Provide the [x, y] coordinate of the cell's center where the given text is located.  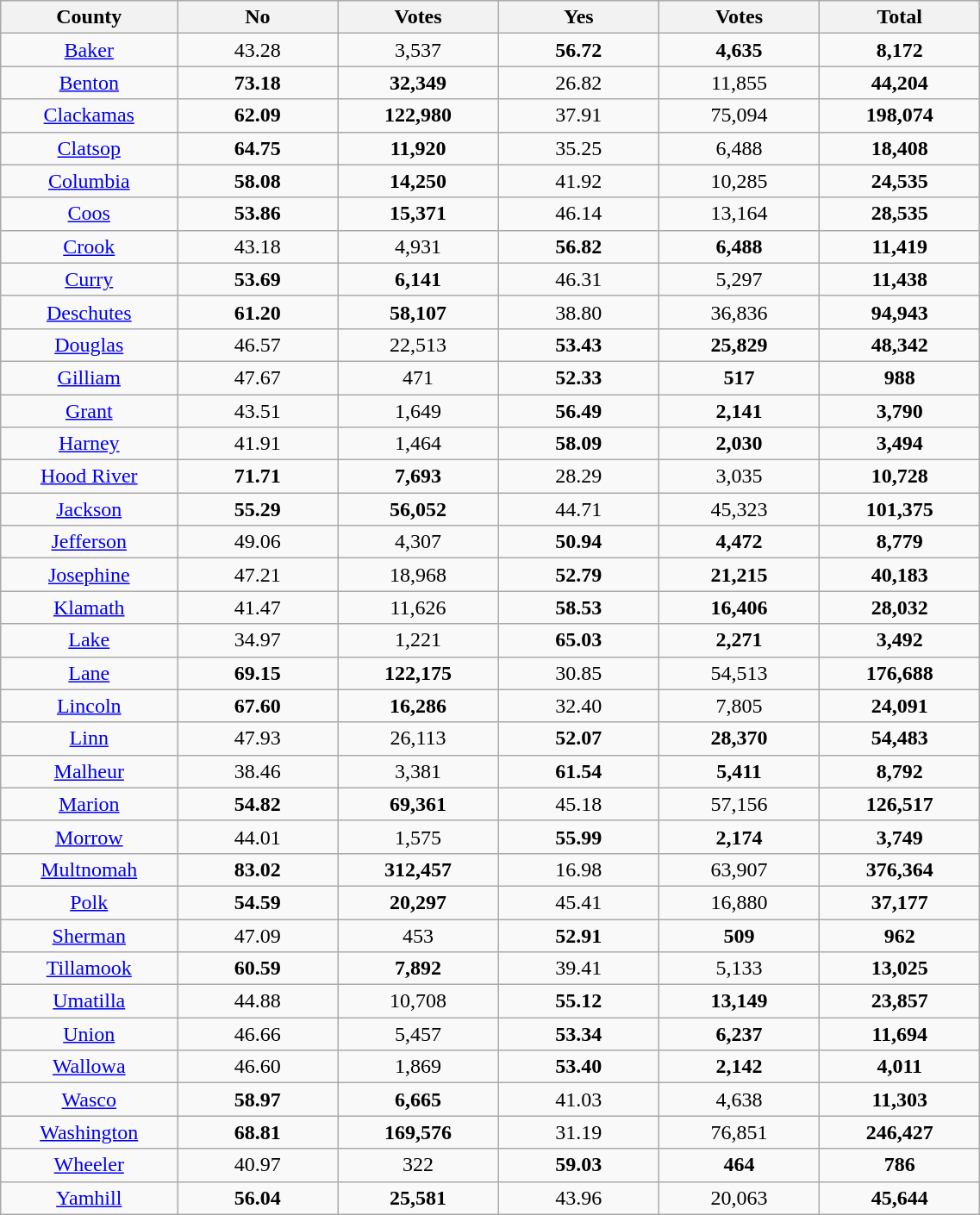
35.25 [578, 148]
County [90, 17]
52.07 [578, 738]
11,303 [900, 1100]
10,708 [418, 1001]
No [258, 17]
54,513 [739, 673]
Marion [90, 804]
63,907 [739, 869]
45,644 [900, 1198]
69.15 [258, 673]
101,375 [900, 509]
2,141 [739, 411]
2,030 [739, 444]
26.82 [578, 83]
2,142 [739, 1067]
21,215 [739, 575]
65.03 [578, 640]
76,851 [739, 1132]
28,535 [900, 214]
50.94 [578, 542]
Clatsop [90, 148]
7,693 [418, 477]
471 [418, 377]
38.80 [578, 312]
61.54 [578, 771]
Klamath [90, 607]
53.43 [578, 345]
53.69 [258, 279]
44.88 [258, 1001]
13,025 [900, 969]
Josephine [90, 575]
122,980 [418, 115]
37,177 [900, 902]
2,271 [739, 640]
23,857 [900, 1001]
Total [900, 17]
6,141 [418, 279]
3,537 [418, 50]
6,665 [418, 1100]
57,156 [739, 804]
30.85 [578, 673]
509 [739, 935]
11,438 [900, 279]
Sherman [90, 935]
28,370 [739, 738]
11,855 [739, 83]
54,483 [900, 738]
45,323 [739, 509]
Grant [90, 411]
Umatilla [90, 1001]
55.12 [578, 1001]
Harney [90, 444]
4,931 [418, 246]
18,408 [900, 148]
41.03 [578, 1100]
122,175 [418, 673]
16,880 [739, 902]
3,494 [900, 444]
28.29 [578, 477]
25,829 [739, 345]
Jefferson [90, 542]
56.72 [578, 50]
52.91 [578, 935]
453 [418, 935]
Jackson [90, 509]
11,419 [900, 246]
Gilliam [90, 377]
32.40 [578, 706]
11,920 [418, 148]
Union [90, 1034]
58.53 [578, 607]
Tillamook [90, 969]
41.91 [258, 444]
47.09 [258, 935]
Yamhill [90, 1198]
45.18 [578, 804]
55.99 [578, 837]
16.98 [578, 869]
16,406 [739, 607]
54.59 [258, 902]
4,635 [739, 50]
37.91 [578, 115]
49.06 [258, 542]
Clackamas [90, 115]
988 [900, 377]
1,464 [418, 444]
32,349 [418, 83]
3,492 [900, 640]
44,204 [900, 83]
36,836 [739, 312]
Curry [90, 279]
126,517 [900, 804]
3,749 [900, 837]
94,943 [900, 312]
59.03 [578, 1165]
20,297 [418, 902]
56.04 [258, 1198]
3,790 [900, 411]
28,032 [900, 607]
Wallowa [90, 1067]
2,174 [739, 837]
56.49 [578, 411]
13,149 [739, 1001]
Polk [90, 902]
55.29 [258, 509]
60.59 [258, 969]
Benton [90, 83]
5,457 [418, 1034]
75,094 [739, 115]
53.86 [258, 214]
47.93 [258, 738]
62.09 [258, 115]
52.33 [578, 377]
31.19 [578, 1132]
40.97 [258, 1165]
44.71 [578, 509]
3,035 [739, 477]
10,728 [900, 477]
1,869 [418, 1067]
11,626 [418, 607]
Hood River [90, 477]
44.01 [258, 837]
Yes [578, 17]
26,113 [418, 738]
Douglas [90, 345]
58.97 [258, 1100]
20,063 [739, 1198]
3,381 [418, 771]
13,164 [739, 214]
56.82 [578, 246]
58.08 [258, 181]
46.31 [578, 279]
83.02 [258, 869]
4,011 [900, 1067]
22,513 [418, 345]
Lane [90, 673]
Linn [90, 738]
53.34 [578, 1034]
Baker [90, 50]
40,183 [900, 575]
68.81 [258, 1132]
4,472 [739, 542]
11,694 [900, 1034]
1,575 [418, 837]
47.67 [258, 377]
53.40 [578, 1067]
Coos [90, 214]
47.21 [258, 575]
67.60 [258, 706]
69,361 [418, 804]
198,074 [900, 115]
Lake [90, 640]
322 [418, 1165]
464 [739, 1165]
10,285 [739, 181]
38.46 [258, 771]
1,221 [418, 640]
4,638 [739, 1100]
24,535 [900, 181]
7,805 [739, 706]
Malheur [90, 771]
34.97 [258, 640]
41.47 [258, 607]
54.82 [258, 804]
15,371 [418, 214]
45.41 [578, 902]
43.28 [258, 50]
24,091 [900, 706]
56,052 [418, 509]
Multnomah [90, 869]
Morrow [90, 837]
Washington [90, 1132]
16,286 [418, 706]
8,792 [900, 771]
376,364 [900, 869]
5,133 [739, 969]
71.71 [258, 477]
25,581 [418, 1198]
312,457 [418, 869]
18,968 [418, 575]
64.75 [258, 148]
169,576 [418, 1132]
43.51 [258, 411]
176,688 [900, 673]
5,297 [739, 279]
43.18 [258, 246]
58,107 [418, 312]
48,342 [900, 345]
8,779 [900, 542]
46.66 [258, 1034]
8,172 [900, 50]
Wasco [90, 1100]
4,307 [418, 542]
52.79 [578, 575]
786 [900, 1165]
517 [739, 377]
5,411 [739, 771]
46.14 [578, 214]
6,237 [739, 1034]
14,250 [418, 181]
Deschutes [90, 312]
7,892 [418, 969]
73.18 [258, 83]
46.57 [258, 345]
43.96 [578, 1198]
Columbia [90, 181]
61.20 [258, 312]
962 [900, 935]
39.41 [578, 969]
41.92 [578, 181]
Wheeler [90, 1165]
Crook [90, 246]
Lincoln [90, 706]
46.60 [258, 1067]
246,427 [900, 1132]
1,649 [418, 411]
58.09 [578, 444]
